Detect which cell encompasses the target text, then output its (x, y) center coordinate. 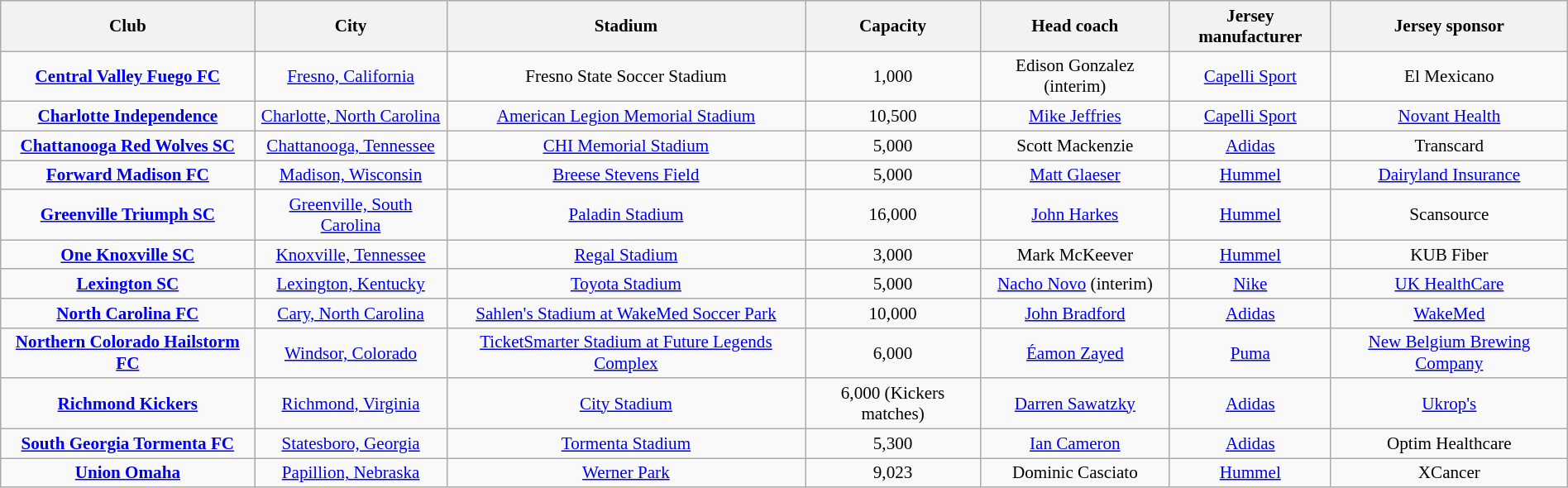
UK HealthCare (1449, 283)
American Legion Memorial Stadium (625, 116)
Greenville, South Carolina (351, 215)
Optim Healthcare (1449, 443)
5,300 (893, 443)
Head coach (1075, 26)
El Mexicano (1449, 76)
6,000 (Kickers matches) (893, 404)
Mike Jeffries (1075, 116)
Stadium (625, 26)
Jersey manufacturer (1250, 26)
Papillion, Nebraska (351, 473)
Edison Gonzalez (interim) (1075, 76)
Capacity (893, 26)
Novant Health (1449, 116)
Paladin Stadium (625, 215)
TicketSmarter Stadium at Future Legends Complex (625, 352)
Darren Sawatzky (1075, 404)
Matt Glaeser (1075, 175)
Ian Cameron (1075, 443)
John Bradford (1075, 313)
Tormenta Stadium (625, 443)
Lexington SC (127, 283)
Lexington, Kentucky (351, 283)
South Georgia Tormenta FC (127, 443)
Werner Park (625, 473)
Club (127, 26)
Toyota Stadium (625, 283)
Greenville Triumph SC (127, 215)
16,000 (893, 215)
Dominic Casciato (1075, 473)
New Belgium Brewing Company (1449, 352)
Richmond Kickers (127, 404)
Breese Stevens Field (625, 175)
Scansource (1449, 215)
Knoxville, Tennessee (351, 255)
City (351, 26)
Windsor, Colorado (351, 352)
KUB Fiber (1449, 255)
Forward Madison FC (127, 175)
Éamon Zayed (1075, 352)
Charlotte, North Carolina (351, 116)
Dairyland Insurance (1449, 175)
Charlotte Independence (127, 116)
10,000 (893, 313)
Nacho Novo (interim) (1075, 283)
John Harkes (1075, 215)
6,000 (893, 352)
Chattanooga Red Wolves SC (127, 146)
Chattanooga, Tennessee (351, 146)
WakeMed (1449, 313)
XCancer (1449, 473)
Mark McKeever (1075, 255)
9,023 (893, 473)
Statesboro, Georgia (351, 443)
Richmond, Virginia (351, 404)
Union Omaha (127, 473)
Fresno State Soccer Stadium (625, 76)
Fresno, California (351, 76)
City Stadium (625, 404)
Sahlen's Stadium at WakeMed Soccer Park (625, 313)
Northern Colorado Hailstorm FC (127, 352)
Puma (1250, 352)
Regal Stadium (625, 255)
One Knoxville SC (127, 255)
Cary, North Carolina (351, 313)
Ukrop's (1449, 404)
Nike (1250, 283)
North Carolina FC (127, 313)
Scott Mackenzie (1075, 146)
Jersey sponsor (1449, 26)
3,000 (893, 255)
Central Valley Fuego FC (127, 76)
1,000 (893, 76)
10,500 (893, 116)
Madison, Wisconsin (351, 175)
Transcard (1449, 146)
CHI Memorial Stadium (625, 146)
